Detect which cell encompasses the target text, then output its [X, Y] center coordinate. 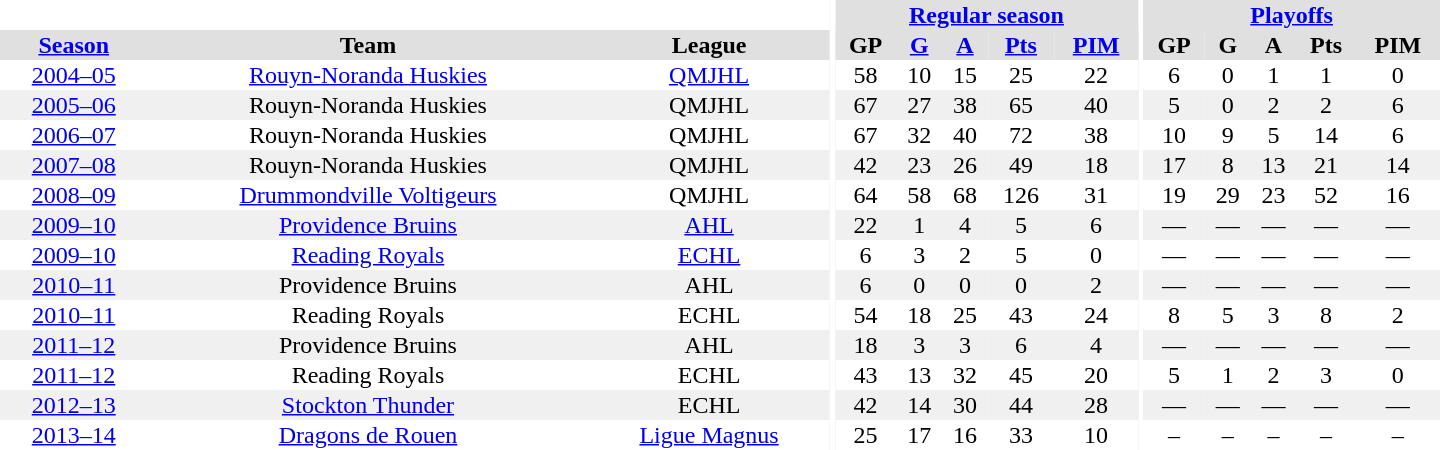
15 [965, 75]
Team [368, 45]
24 [1096, 315]
2005–06 [74, 105]
2012–13 [74, 405]
2007–08 [74, 165]
19 [1174, 195]
28 [1096, 405]
League [708, 45]
Drummondville Voltigeurs [368, 195]
44 [1021, 405]
65 [1021, 105]
64 [866, 195]
26 [965, 165]
Playoffs [1292, 15]
31 [1096, 195]
2004–05 [74, 75]
126 [1021, 195]
72 [1021, 135]
9 [1228, 135]
30 [965, 405]
49 [1021, 165]
20 [1096, 375]
Season [74, 45]
68 [965, 195]
45 [1021, 375]
2006–07 [74, 135]
54 [866, 315]
2008–09 [74, 195]
2013–14 [74, 435]
Regular season [986, 15]
Stockton Thunder [368, 405]
29 [1228, 195]
21 [1326, 165]
Ligue Magnus [708, 435]
Dragons de Rouen [368, 435]
52 [1326, 195]
27 [919, 105]
33 [1021, 435]
